Scan for the cell matching the given text and deliver its [X, Y] coordinate at center. 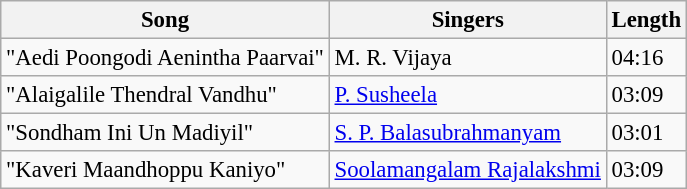
"Kaveri Maandhoppu Kaniyo" [165, 170]
"Sondham Ini Un Madiyil" [165, 133]
S. P. Balasubrahmanyam [468, 133]
Length [646, 20]
P. Susheela [468, 95]
04:16 [646, 58]
"Alaigalile Thendral Vandhu" [165, 95]
Singers [468, 20]
"Aedi Poongodi Aenintha Paarvai" [165, 58]
Soolamangalam Rajalakshmi [468, 170]
03:01 [646, 133]
Song [165, 20]
M. R. Vijaya [468, 58]
